From the cell containing the given text, extract its center point as (X, Y) coordinate. 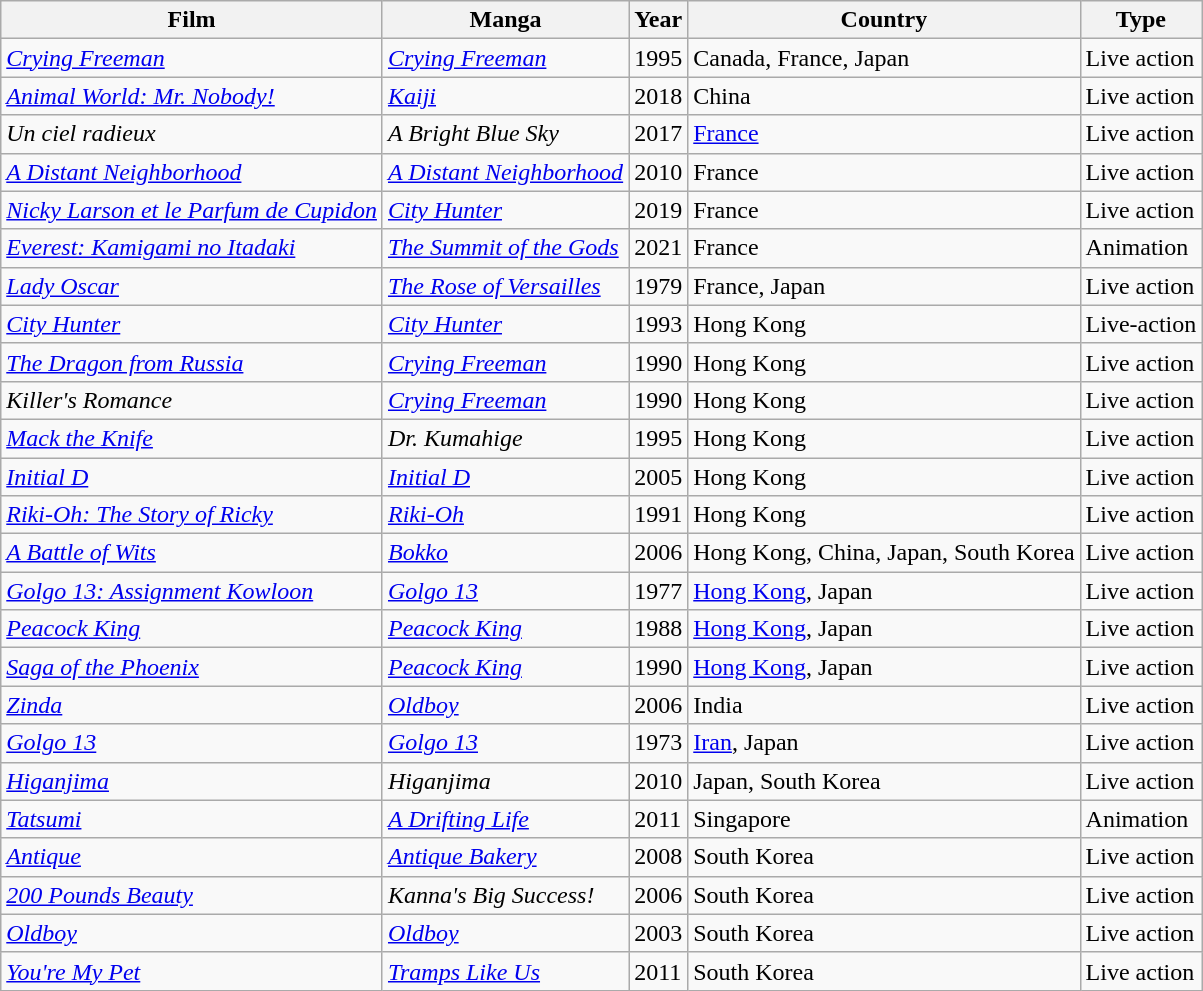
Un ciel radieux (192, 134)
Japan, South Korea (884, 781)
1979 (658, 286)
Bokko (505, 553)
India (884, 705)
Manga (505, 20)
Lady Oscar (192, 286)
2018 (658, 96)
Year (658, 20)
Mack the Knife (192, 438)
200 Pounds Beauty (192, 895)
Live-action (1141, 324)
Iran, Japan (884, 743)
Saga of the Phoenix (192, 667)
Nicky Larson et le Parfum de Cupidon (192, 210)
Antique (192, 857)
1977 (658, 591)
Film (192, 20)
A Bright Blue Sky (505, 134)
Riki-Oh: The Story of Ricky (192, 515)
Hong Kong, China, Japan, South Korea (884, 553)
China (884, 96)
Kaiji (505, 96)
France, Japan (884, 286)
1988 (658, 629)
Antique Bakery (505, 857)
2008 (658, 857)
Dr. Kumahige (505, 438)
Animal World: Mr. Nobody! (192, 96)
Singapore (884, 819)
The Summit of the Gods (505, 248)
You're My Pet (192, 971)
Country (884, 20)
The Dragon from Russia (192, 362)
2005 (658, 477)
2021 (658, 248)
Everest: Kamigami no Itadaki (192, 248)
Tatsumi (192, 819)
1973 (658, 743)
Canada, France, Japan (884, 58)
Riki-Oh (505, 515)
Kanna's Big Success! (505, 895)
Zinda (192, 705)
A Battle of Wits (192, 553)
2017 (658, 134)
A Drifting Life (505, 819)
Type (1141, 20)
Golgo 13: Assignment Kowloon (192, 591)
2019 (658, 210)
Tramps Like Us (505, 971)
1991 (658, 515)
2003 (658, 933)
The Rose of Versailles (505, 286)
Killer's Romance (192, 400)
1993 (658, 324)
